Return the [x, y] coordinate for the center point of the cell that contains the specified text.  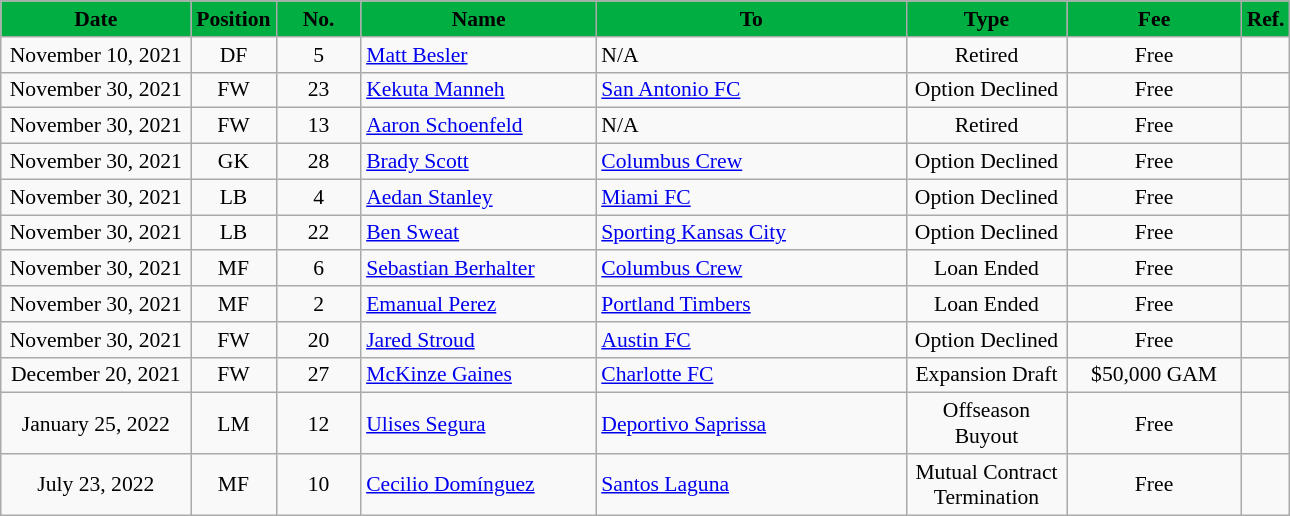
Deportivo Saprissa [751, 424]
To [751, 19]
July 23, 2022 [96, 484]
No. [318, 19]
Fee [1154, 19]
November 10, 2021 [96, 55]
23 [318, 90]
Miami FC [751, 197]
27 [318, 375]
December 20, 2021 [96, 375]
Offseason Buyout [986, 424]
Sporting Kansas City [751, 233]
10 [318, 484]
Emanual Perez [478, 304]
20 [318, 340]
Type [986, 19]
Matt Besler [478, 55]
Cecilio Domínguez [478, 484]
Sebastian Berhalter [478, 269]
LM [234, 424]
DF [234, 55]
5 [318, 55]
Position [234, 19]
Aaron Schoenfeld [478, 126]
San Antonio FC [751, 90]
22 [318, 233]
GK [234, 162]
$50,000 GAM [1154, 375]
Ben Sweat [478, 233]
Charlotte FC [751, 375]
Name [478, 19]
Aedan Stanley [478, 197]
Date [96, 19]
McKinze Gaines [478, 375]
Kekuta Manneh [478, 90]
6 [318, 269]
2 [318, 304]
Ulises Segura [478, 424]
Brady Scott [478, 162]
Portland Timbers [751, 304]
12 [318, 424]
13 [318, 126]
Jared Stroud [478, 340]
4 [318, 197]
Mutual Contract Termination [986, 484]
January 25, 2022 [96, 424]
Austin FC [751, 340]
28 [318, 162]
Expansion Draft [986, 375]
Ref. [1266, 19]
Santos Laguna [751, 484]
